Find where the given text appears and provide that cell's center as (X, Y) coordinate. 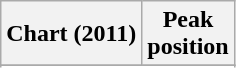
Peakposition (188, 34)
Chart (2011) (72, 34)
